Search for the cell housing the specified text and yield its [x, y] center coordinate. 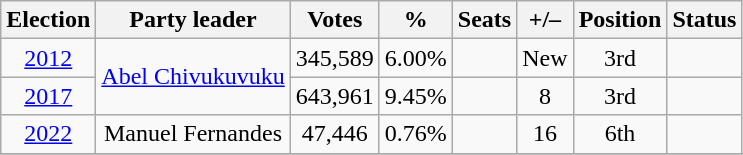
643,961 [334, 96]
Party leader [193, 20]
6th [620, 134]
Status [704, 20]
2017 [48, 96]
9.45% [416, 96]
0.76% [416, 134]
8 [545, 96]
Abel Chivukuvuku [193, 77]
Seats [484, 20]
Position [620, 20]
345,589 [334, 58]
47,446 [334, 134]
+/– [545, 20]
% [416, 20]
Manuel Fernandes [193, 134]
6.00% [416, 58]
New [545, 58]
Votes [334, 20]
2022 [48, 134]
Election [48, 20]
2012 [48, 58]
16 [545, 134]
